Provide the [X, Y] coordinate of the cell's center where the given text is located.  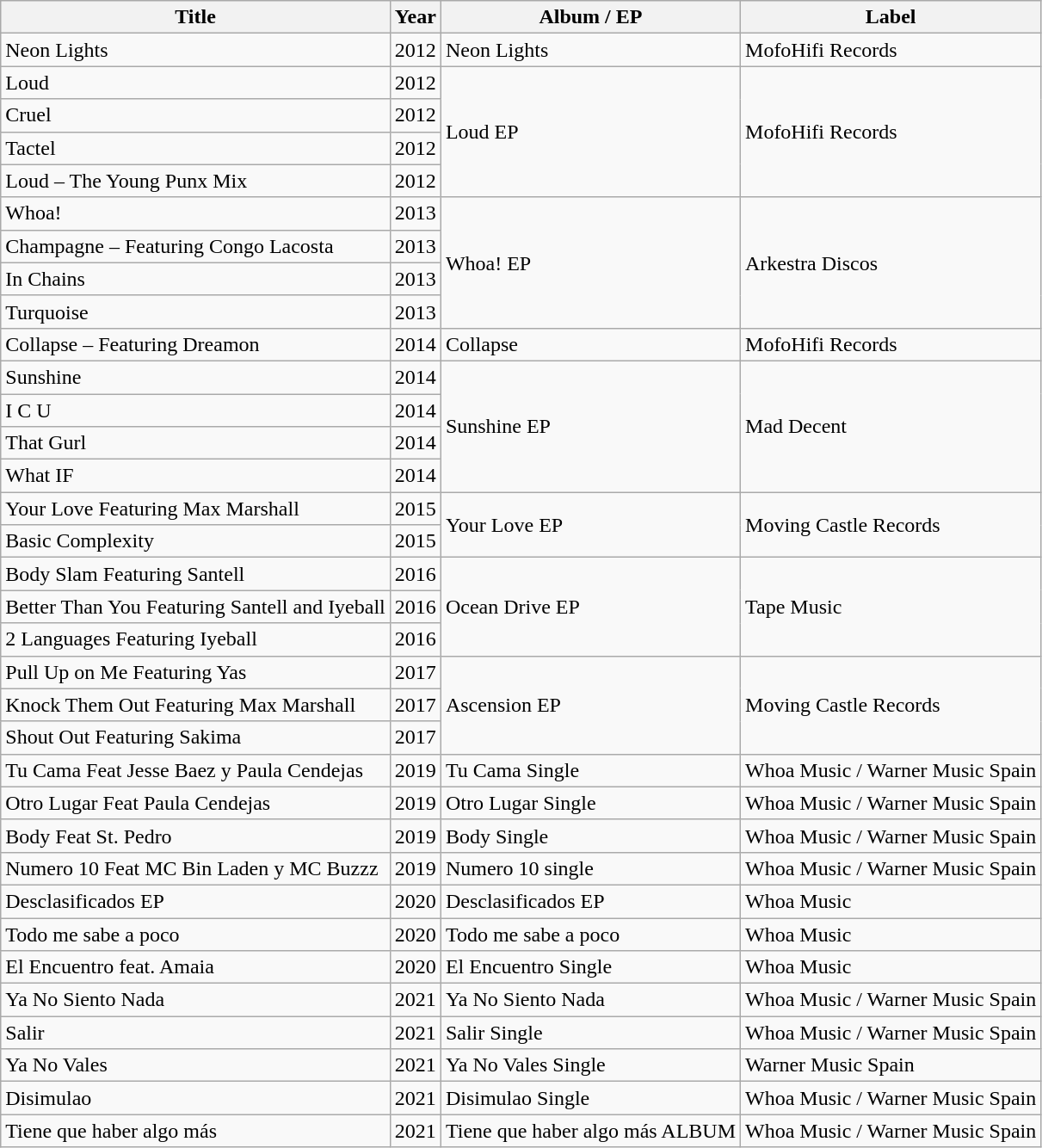
Turquoise [196, 312]
Shout Out Featuring Sakima [196, 738]
Ocean Drive EP [590, 607]
Better Than You Featuring Santell and Iyeball [196, 607]
Salir [196, 1033]
Warner Music Spain [891, 1065]
Tiene que haber algo más ALBUM [590, 1131]
El Encuentro Single [590, 967]
Otro Lugar Single [590, 803]
Numero 10 Feat MC Bin Laden y MC Buzzz [196, 868]
Body Feat St. Pedro [196, 836]
Mad Decent [891, 426]
Ascension EP [590, 705]
El Encuentro feat. Amaia [196, 967]
Year [415, 17]
That Gurl [196, 443]
Ya No Vales [196, 1065]
Loud – The Young Punx Mix [196, 181]
2 Languages Featuring Iyeball [196, 639]
Tu Cama Feat Jesse Baez y Paula Cendejas [196, 770]
Basic Complexity [196, 541]
Tape Music [891, 607]
Sunshine EP [590, 426]
What IF [196, 476]
Tu Cama Single [590, 770]
Arkestra Discos [891, 262]
Body Single [590, 836]
Your Love EP [590, 525]
Label [891, 17]
Whoa! [196, 213]
Knock Them Out Featuring Max Marshall [196, 705]
Disimulao Single [590, 1098]
Whoa! EP [590, 262]
Disimulao [196, 1098]
Cruel [196, 115]
Loud EP [590, 132]
Ya No Vales Single [590, 1065]
Title [196, 17]
Otro Lugar Feat Paula Cendejas [196, 803]
Tiene que haber algo más [196, 1131]
Your Love Featuring Max Marshall [196, 509]
Sunshine [196, 377]
In Chains [196, 279]
Pull Up on Me Featuring Yas [196, 672]
Collapse [590, 344]
Numero 10 single [590, 868]
Loud [196, 83]
Collapse – Featuring Dreamon [196, 344]
Body Slam Featuring Santell [196, 574]
Tactel [196, 148]
Album / EP [590, 17]
I C U [196, 410]
Champagne – Featuring Congo Lacosta [196, 246]
Salir Single [590, 1033]
